Provide the [x, y] coordinate of the cell's center where the given text is located.  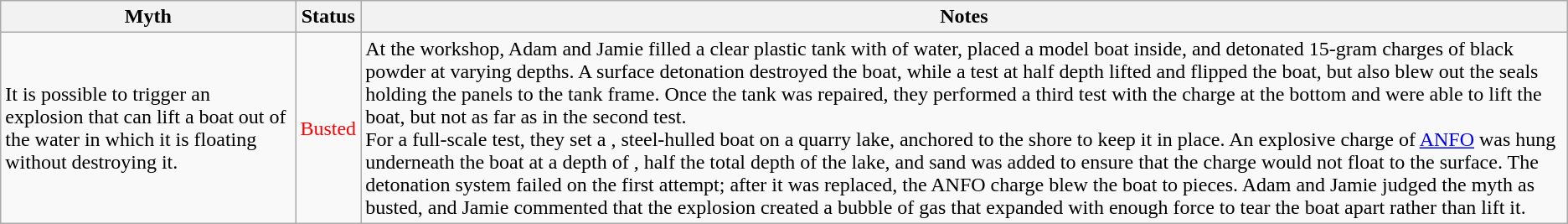
It is possible to trigger an explosion that can lift a boat out of the water in which it is floating without destroying it. [148, 128]
Notes [965, 17]
Busted [328, 128]
Myth [148, 17]
Status [328, 17]
